Find where the given text appears and provide that cell's center as [X, Y] coordinate. 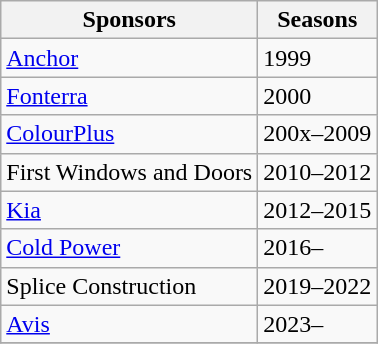
First Windows and Doors [130, 172]
2023– [318, 324]
Anchor [130, 58]
Avis [130, 324]
200x–2009 [318, 134]
2019–2022 [318, 286]
ColourPlus [130, 134]
2012–2015 [318, 210]
Cold Power [130, 248]
2010–2012 [318, 172]
Fonterra [130, 96]
1999 [318, 58]
Sponsors [130, 20]
Kia [130, 210]
Splice Construction [130, 286]
2016– [318, 248]
Seasons [318, 20]
2000 [318, 96]
